Output the (x, y) coordinate of the center of the cell containing the given text.  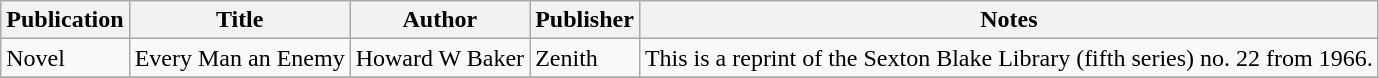
Publisher (585, 20)
Author (440, 20)
Notes (1008, 20)
This is a reprint of the Sexton Blake Library (fifth series) no. 22 from 1966. (1008, 58)
Publication (65, 20)
Zenith (585, 58)
Title (240, 20)
Howard W Baker (440, 58)
Novel (65, 58)
Every Man an Enemy (240, 58)
